Determine the [x, y] coordinate at the center of the cell enclosing the given text.  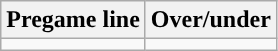
Pregame line [74, 20]
Over/under [210, 20]
